Scan for the cell matching the given text and deliver its (x, y) coordinate at center. 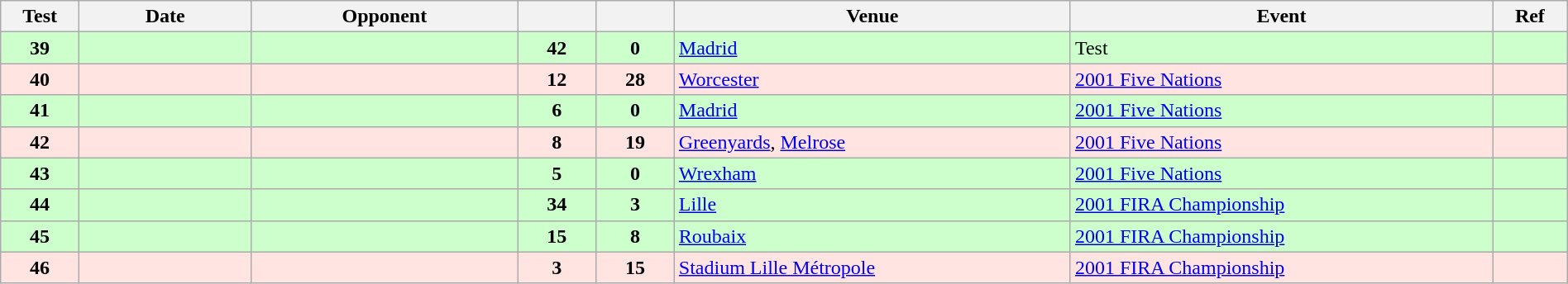
Wrexham (872, 173)
5 (557, 173)
19 (635, 142)
Lille (872, 205)
39 (40, 48)
Event (1281, 17)
Worcester (872, 79)
Stadium Lille Métropole (872, 267)
Greenyards, Melrose (872, 142)
12 (557, 79)
Date (165, 17)
46 (40, 267)
6 (557, 111)
Opponent (385, 17)
Roubaix (872, 236)
28 (635, 79)
Venue (872, 17)
45 (40, 236)
41 (40, 111)
44 (40, 205)
34 (557, 205)
43 (40, 173)
Ref (1530, 17)
40 (40, 79)
